Output the (x, y) coordinate of the center of the cell containing the given text.  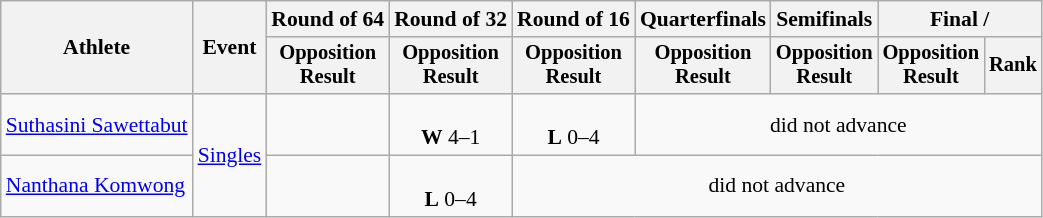
Round of 16 (574, 19)
W 4–1 (450, 124)
Quarterfinals (703, 19)
Athlete (97, 48)
Nanthana Komwong (97, 186)
Round of 32 (450, 19)
Event (230, 48)
Singles (230, 155)
Rank (1013, 66)
Semifinals (824, 19)
Suthasini Sawettabut (97, 124)
Final / (960, 19)
Round of 64 (328, 19)
